For the text-containing cell, return its midpoint in (X, Y) coordinate format. 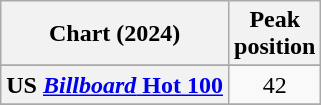
42 (275, 85)
Peakposition (275, 34)
Chart (2024) (115, 34)
US Billboard Hot 100 (115, 85)
